Find where the given text appears and provide that cell's center as (x, y) coordinate. 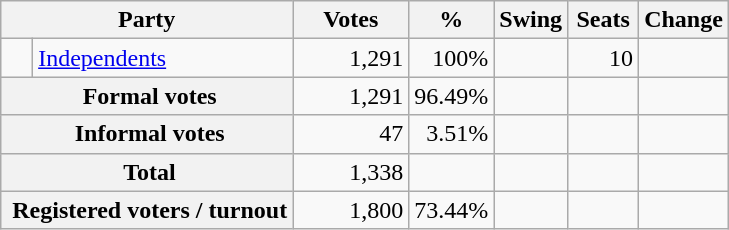
Independents (163, 58)
Informal votes (147, 134)
Registered voters / turnout (147, 210)
3.51% (452, 134)
1,338 (351, 172)
1,800 (351, 210)
100% (452, 58)
Formal votes (147, 96)
Seats (604, 20)
% (452, 20)
Total (147, 172)
Votes (351, 20)
Party (147, 20)
47 (351, 134)
73.44% (452, 210)
Swing (531, 20)
Change (684, 20)
96.49% (452, 96)
10 (604, 58)
